Output the (X, Y) coordinate of the center of the cell containing the given text.  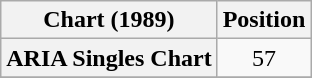
ARIA Singles Chart (109, 58)
Chart (1989) (109, 20)
Position (264, 20)
57 (264, 58)
